Output the (X, Y) coordinate of the center of the cell containing the given text.  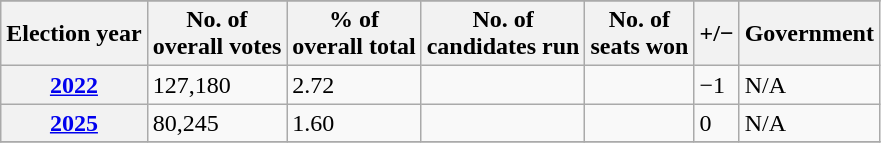
−1 (716, 85)
2025 (74, 123)
No. ofcandidates run (503, 34)
1.60 (354, 123)
No. ofoverall votes (217, 34)
% ofoverall total (354, 34)
No. ofseats won (640, 34)
2022 (74, 85)
0 (716, 123)
+/− (716, 34)
2.72 (354, 85)
Government (809, 34)
Election year (74, 34)
127,180 (217, 85)
80,245 (217, 123)
